Detect which cell encompasses the target text, then output its (X, Y) center coordinate. 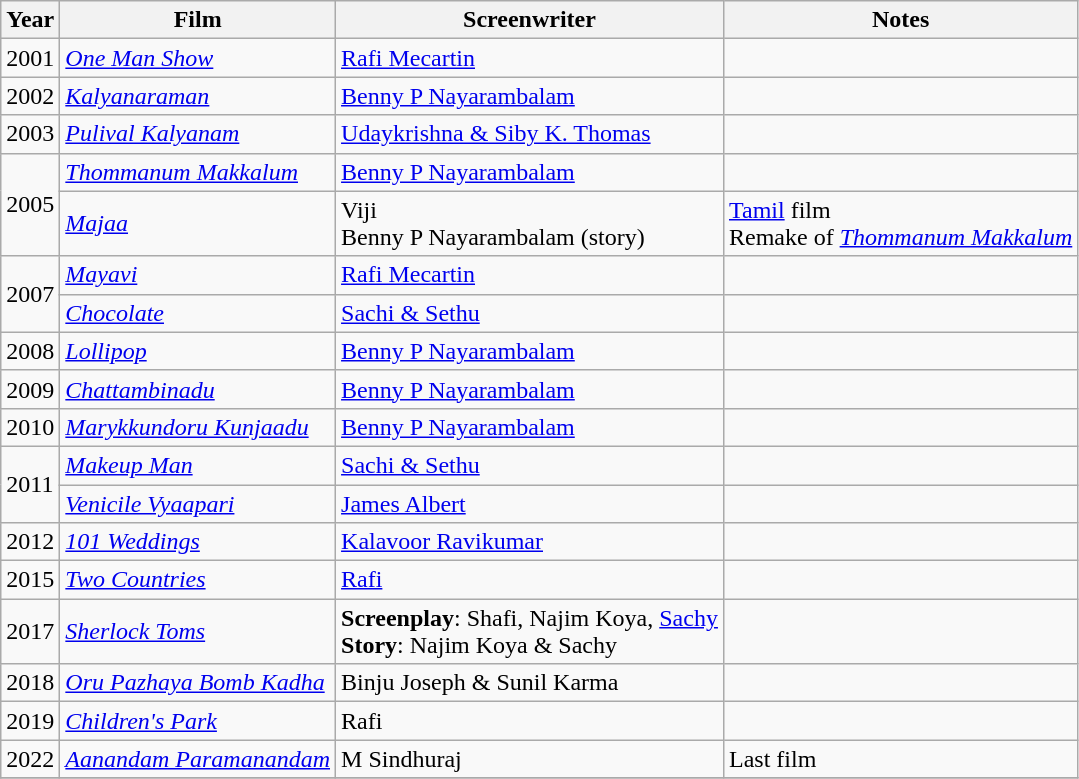
Pulival Kalyanam (198, 134)
James Albert (530, 503)
2002 (30, 96)
Last film (900, 759)
Oru Pazhaya Bomb Kadha (198, 683)
Sherlock Toms (198, 632)
2008 (30, 351)
Venicile Vyaapari (198, 503)
Chattambinadu (198, 389)
Marykkundoru Kunjaadu (198, 427)
2010 (30, 427)
Children's Park (198, 721)
2001 (30, 58)
2017 (30, 632)
2019 (30, 721)
2009 (30, 389)
2022 (30, 759)
Binju Joseph & Sunil Karma (530, 683)
Kalyanaraman (198, 96)
Kalavoor Ravikumar (530, 542)
Viji Benny P Nayarambalam (story) (530, 224)
M Sindhuraj (530, 759)
Year (30, 20)
2005 (30, 204)
Notes (900, 20)
2018 (30, 683)
Chocolate (198, 313)
Makeup Man (198, 465)
Screenwriter (530, 20)
101 Weddings (198, 542)
2007 (30, 294)
Tamil film Remake of Thommanum Makkalum (900, 224)
Aanandam Paramanandam (198, 759)
Film (198, 20)
2015 (30, 580)
2003 (30, 134)
Udaykrishna & Siby K. Thomas (530, 134)
Thommanum Makkalum (198, 172)
2012 (30, 542)
Majaa (198, 224)
One Man Show (198, 58)
2011 (30, 484)
Mayavi (198, 275)
Lollipop (198, 351)
Two Countries (198, 580)
Screenplay: Shafi, Najim Koya, SachyStory: Najim Koya & Sachy (530, 632)
